Detect which cell encompasses the target text, then output its (X, Y) center coordinate. 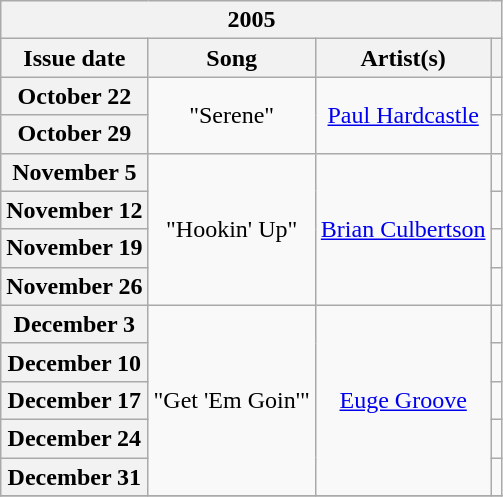
Artist(s) (403, 58)
November 12 (74, 210)
Euge Groove (403, 400)
November 26 (74, 286)
2005 (252, 20)
"Serene" (232, 115)
Paul Hardcastle (403, 115)
Brian Culbertson (403, 229)
"Get 'Em Goin'" (232, 400)
October 29 (74, 134)
December 17 (74, 400)
December 31 (74, 477)
December 10 (74, 362)
"Hookin' Up" (232, 229)
October 22 (74, 96)
Issue date (74, 58)
Song (232, 58)
December 24 (74, 438)
November 19 (74, 248)
December 3 (74, 324)
November 5 (74, 172)
